Output the (X, Y) coordinate of the center of the cell containing the given text.  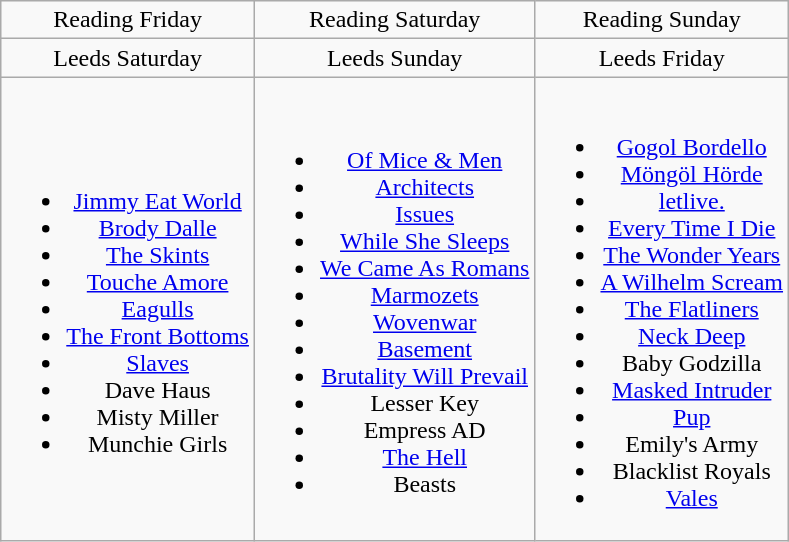
Of Mice & MenArchitectsIssuesWhile She SleepsWe Came As RomansMarmozetsWovenwarBasementBrutality Will PrevailLesser KeyEmpress ADThe HellBeasts (394, 309)
Leeds Saturday (128, 58)
Reading Friday (128, 20)
Leeds Sunday (394, 58)
Reading Sunday (662, 20)
Jimmy Eat WorldBrody DalleThe SkintsTouche AmoreEagullsThe Front BottomsSlavesDave HausMisty MillerMunchie Girls (128, 309)
Reading Saturday (394, 20)
Leeds Friday (662, 58)
